For the text-containing cell, return its midpoint in [x, y] coordinate format. 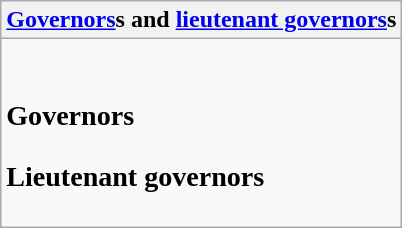
Governorss and lieutenant governorss [202, 20]
GovernorsLieutenant governors [202, 133]
